Extract the [X, Y] coordinate from the center of the cell holding the provided text.  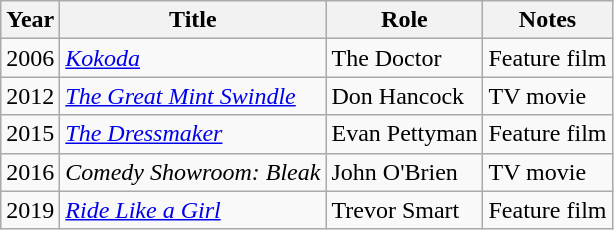
Ride Like a Girl [193, 210]
The Doctor [404, 58]
2012 [30, 96]
2006 [30, 58]
Trevor Smart [404, 210]
John O'Brien [404, 172]
Kokoda [193, 58]
Role [404, 20]
Evan Pettyman [404, 134]
2015 [30, 134]
The Dressmaker [193, 134]
2019 [30, 210]
Comedy Showroom: Bleak [193, 172]
Title [193, 20]
The Great Mint Swindle [193, 96]
2016 [30, 172]
Notes [548, 20]
Don Hancock [404, 96]
Year [30, 20]
